Output the [x, y] coordinate of the center of the cell containing the given text.  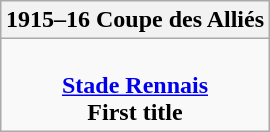
1915–16 Coupe des Alliés [134, 20]
Stade RennaisFirst title [134, 85]
